Output the (X, Y) coordinate of the center of the cell containing the given text.  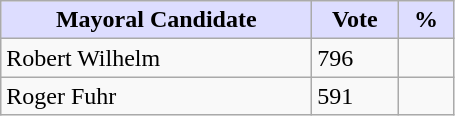
Roger Fuhr (156, 96)
% (426, 20)
591 (355, 96)
Robert Wilhelm (156, 58)
Vote (355, 20)
Mayoral Candidate (156, 20)
796 (355, 58)
